Scan for the cell matching the given text and deliver its [X, Y] coordinate at center. 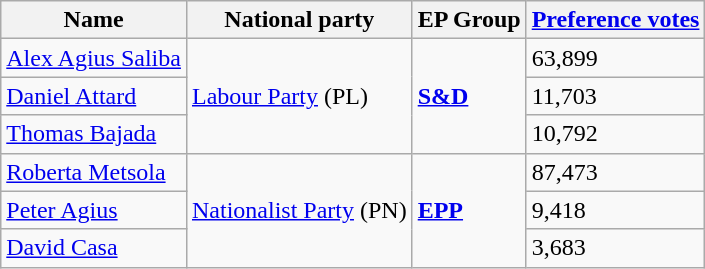
Thomas Bajada [94, 134]
Alex Agius Saliba [94, 58]
87,473 [616, 172]
Roberta Metsola [94, 172]
EPP [469, 210]
Name [94, 20]
S&D [469, 96]
63,899 [616, 58]
Labour Party (PL) [299, 96]
Preference votes [616, 20]
EP Group [469, 20]
10,792 [616, 134]
National party [299, 20]
11,703 [616, 96]
Peter Agius [94, 210]
3,683 [616, 248]
David Casa [94, 248]
9,418 [616, 210]
Daniel Attard [94, 96]
Nationalist Party (PN) [299, 210]
